Capture the cell that displays the provided text and extract its (X, Y) central coordinate. 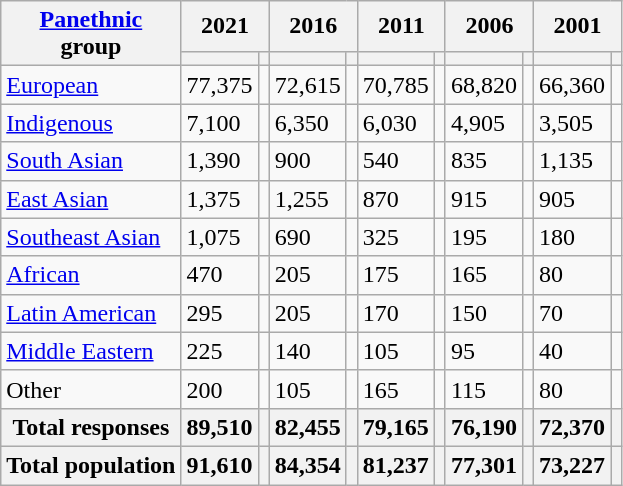
115 (484, 389)
225 (220, 351)
95 (484, 351)
4,905 (484, 123)
470 (220, 275)
Total population (91, 465)
70,785 (396, 85)
915 (484, 199)
84,354 (308, 465)
690 (308, 237)
1,075 (220, 237)
76,190 (484, 427)
Indigenous (91, 123)
77,375 (220, 85)
195 (484, 237)
835 (484, 161)
African (91, 275)
Other (91, 389)
79,165 (396, 427)
89,510 (220, 427)
180 (572, 237)
68,820 (484, 85)
150 (484, 313)
81,237 (396, 465)
72,370 (572, 427)
140 (308, 351)
73,227 (572, 465)
2011 (401, 26)
1,255 (308, 199)
Middle Eastern (91, 351)
6,350 (308, 123)
77,301 (484, 465)
2001 (578, 26)
175 (396, 275)
East Asian (91, 199)
Latin American (91, 313)
66,360 (572, 85)
91,610 (220, 465)
2021 (225, 26)
7,100 (220, 123)
2016 (313, 26)
70 (572, 313)
2006 (489, 26)
905 (572, 199)
Southeast Asian (91, 237)
295 (220, 313)
Total responses (91, 427)
200 (220, 389)
40 (572, 351)
870 (396, 199)
1,135 (572, 161)
1,375 (220, 199)
72,615 (308, 85)
325 (396, 237)
South Asian (91, 161)
6,030 (396, 123)
170 (396, 313)
82,455 (308, 427)
European (91, 85)
Panethnicgroup (91, 34)
3,505 (572, 123)
900 (308, 161)
1,390 (220, 161)
540 (396, 161)
